Capture the cell that displays the provided text and extract its (X, Y) central coordinate. 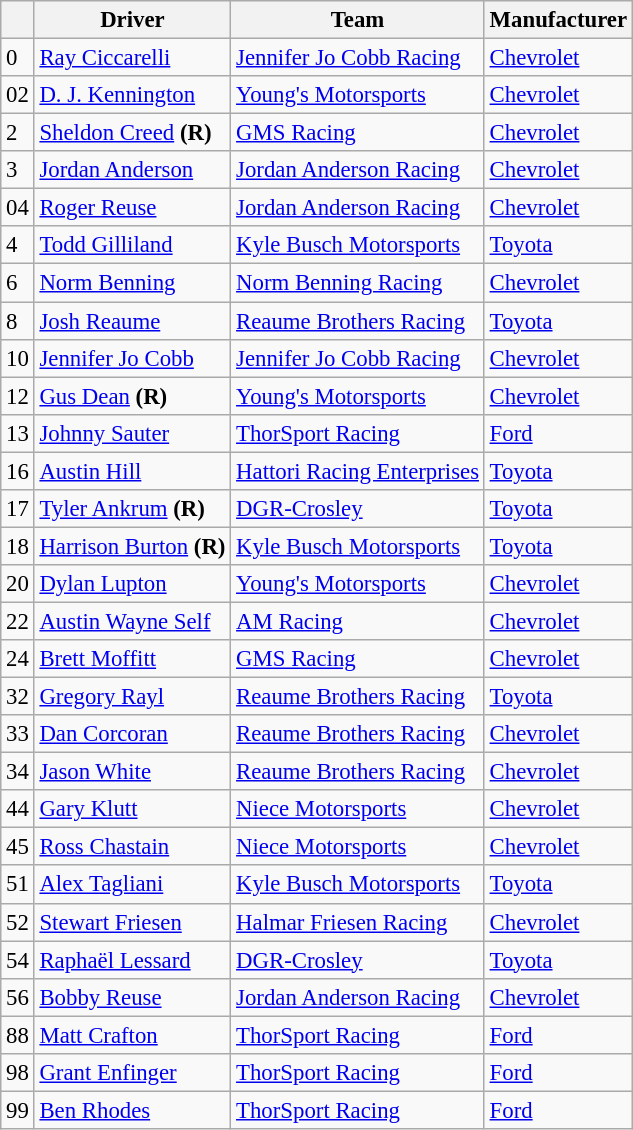
Sheldon Creed (R) (132, 133)
Norm Benning (132, 283)
Tyler Ankrum (R) (132, 509)
54 (18, 960)
Gary Klutt (132, 809)
Alex Tagliani (132, 885)
13 (18, 433)
Driver (132, 20)
Raphaël Lessard (132, 960)
Manufacturer (558, 20)
AM Racing (358, 621)
Ben Rhodes (132, 1110)
34 (18, 772)
Halmar Friesen Racing (358, 922)
Hattori Racing Enterprises (358, 471)
52 (18, 922)
3 (18, 170)
12 (18, 396)
Team (358, 20)
4 (18, 245)
8 (18, 321)
17 (18, 509)
Stewart Friesen (132, 922)
88 (18, 1035)
6 (18, 283)
Jennifer Jo Cobb (132, 358)
Roger Reuse (132, 208)
24 (18, 659)
Brett Moffitt (132, 659)
22 (18, 621)
Austin Wayne Self (132, 621)
33 (18, 734)
18 (18, 546)
Dylan Lupton (132, 584)
16 (18, 471)
Gregory Rayl (132, 697)
Ray Ciccarelli (132, 58)
Grant Enfinger (132, 1073)
Austin Hill (132, 471)
20 (18, 584)
Ross Chastain (132, 847)
51 (18, 885)
Gus Dean (R) (132, 396)
04 (18, 208)
0 (18, 58)
2 (18, 133)
10 (18, 358)
32 (18, 697)
56 (18, 997)
Matt Crafton (132, 1035)
44 (18, 809)
45 (18, 847)
02 (18, 95)
98 (18, 1073)
99 (18, 1110)
Todd Gilliland (132, 245)
Josh Reaume (132, 321)
Dan Corcoran (132, 734)
D. J. Kennington (132, 95)
Jason White (132, 772)
Harrison Burton (R) (132, 546)
Bobby Reuse (132, 997)
Johnny Sauter (132, 433)
Norm Benning Racing (358, 283)
Jordan Anderson (132, 170)
